Find where the given text appears and provide that cell's center as [x, y] coordinate. 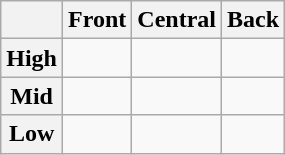
Back [254, 20]
Low [32, 134]
Front [98, 20]
High [32, 58]
Mid [32, 96]
Central [177, 20]
